Scan for the cell matching the given text and deliver its [X, Y] coordinate at center. 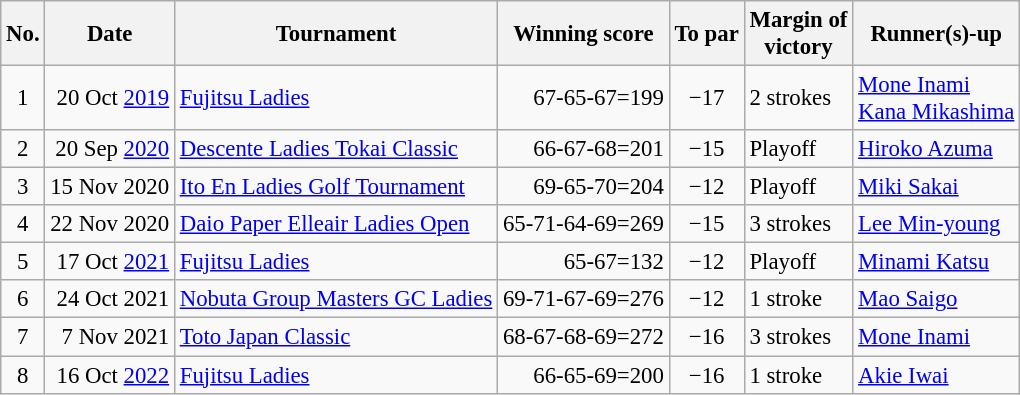
Date [110, 34]
Mao Saigo [936, 299]
4 [23, 224]
Tournament [336, 34]
6 [23, 299]
Daio Paper Elleair Ladies Open [336, 224]
Minami Katsu [936, 262]
67-65-67=199 [584, 98]
Ito En Ladies Golf Tournament [336, 187]
To par [706, 34]
8 [23, 375]
22 Nov 2020 [110, 224]
65-71-64-69=269 [584, 224]
15 Nov 2020 [110, 187]
Mone Inami Kana Mikashima [936, 98]
69-71-67-69=276 [584, 299]
Descente Ladies Tokai Classic [336, 149]
Hiroko Azuma [936, 149]
20 Oct 2019 [110, 98]
69-65-70=204 [584, 187]
20 Sep 2020 [110, 149]
Miki Sakai [936, 187]
No. [23, 34]
24 Oct 2021 [110, 299]
2 [23, 149]
Winning score [584, 34]
Runner(s)-up [936, 34]
Mone Inami [936, 337]
17 Oct 2021 [110, 262]
1 [23, 98]
Akie Iwai [936, 375]
16 Oct 2022 [110, 375]
−17 [706, 98]
65-67=132 [584, 262]
7 Nov 2021 [110, 337]
Lee Min-young [936, 224]
68-67-68-69=272 [584, 337]
66-67-68=201 [584, 149]
7 [23, 337]
Nobuta Group Masters GC Ladies [336, 299]
2 strokes [798, 98]
Margin ofvictory [798, 34]
3 [23, 187]
Toto Japan Classic [336, 337]
5 [23, 262]
66-65-69=200 [584, 375]
